Provide the [x, y] coordinate of the cell's center where the given text is located.  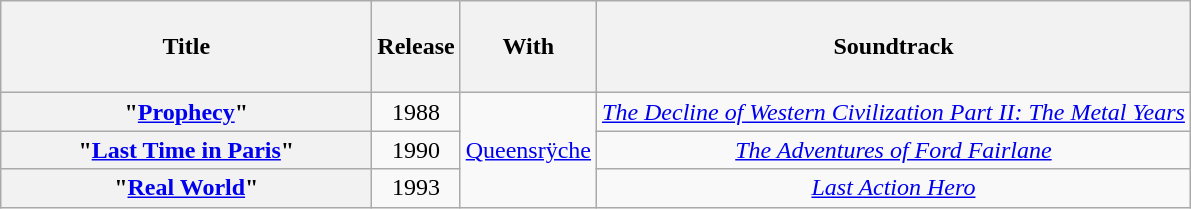
The Decline of Western Civilization Part II: The Metal Years [894, 112]
"Last Time in Paris" [186, 150]
1990 [416, 150]
With [528, 47]
Release [416, 47]
The Adventures of Ford Fairlane [894, 150]
Queensrÿche [528, 150]
Last Action Hero [894, 188]
1988 [416, 112]
Soundtrack [894, 47]
Title [186, 47]
"Prophecy" [186, 112]
"Real World" [186, 188]
1993 [416, 188]
